Find where the given text appears and provide that cell's center as (x, y) coordinate. 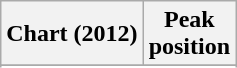
Chart (2012) (72, 34)
Peakposition (189, 34)
